Find where the given text appears and provide that cell's center as (X, Y) coordinate. 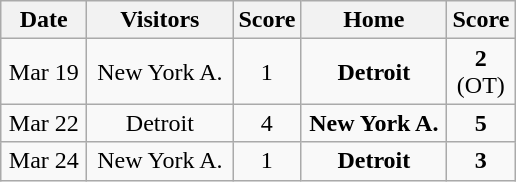
3 (481, 161)
Mar 19 (44, 72)
5 (481, 123)
2 (OT) (481, 72)
Home (374, 20)
Mar 24 (44, 161)
Visitors (160, 20)
4 (267, 123)
Mar 22 (44, 123)
Date (44, 20)
